Pinpoint the cell where the given text exists, returning its (X, Y) midpoint coordinate. 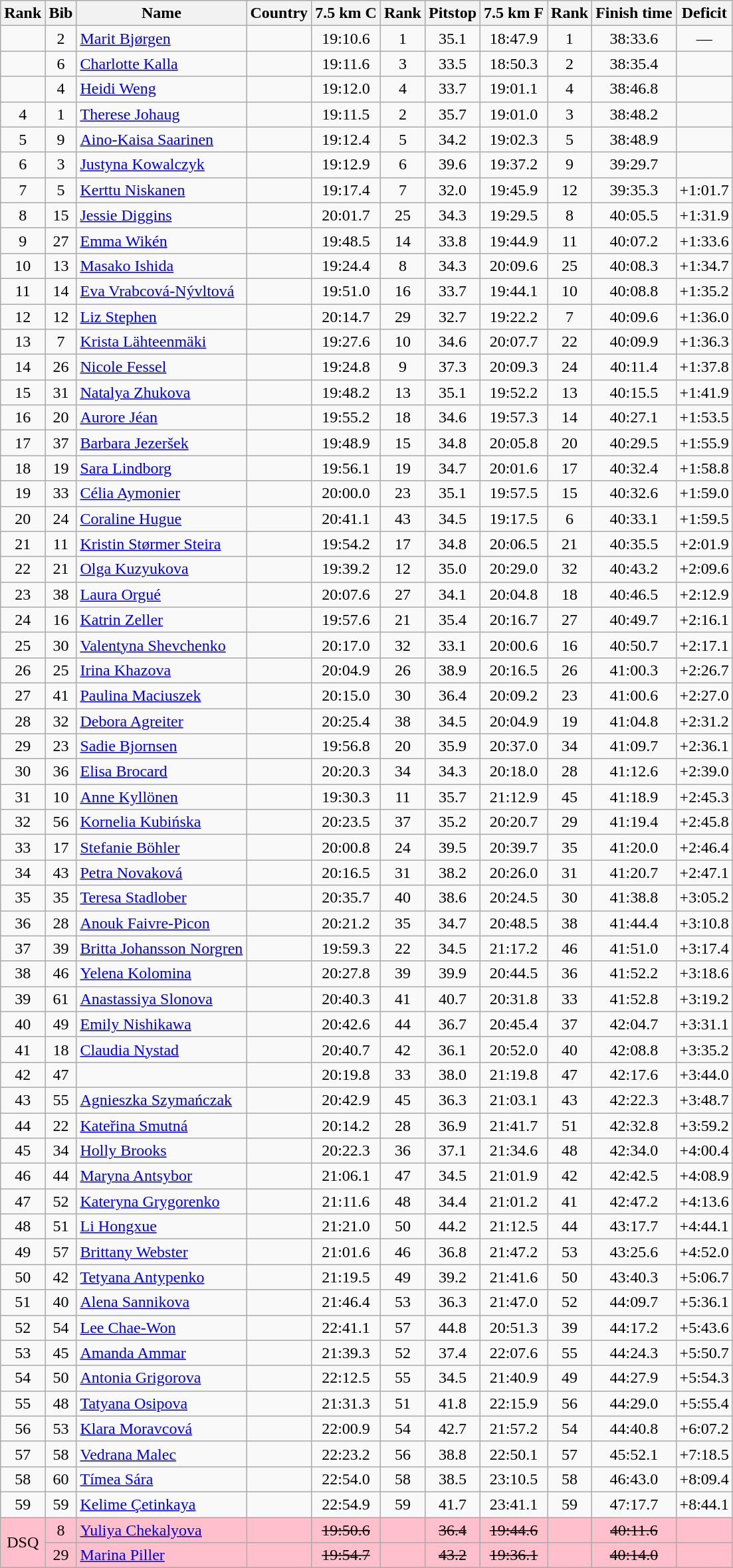
20:20.7 (514, 822)
18:47.9 (514, 39)
42:47.2 (634, 1201)
41:00.3 (634, 670)
41:04.8 (634, 721)
21:12.5 (514, 1227)
21:41.7 (514, 1126)
+3:31.1 (704, 1024)
19:44.1 (514, 291)
20:20.3 (346, 772)
+6:07.2 (704, 1429)
21:57.2 (514, 1429)
40:32.6 (634, 493)
20:16.7 (514, 620)
Emma Wikén (161, 240)
+8:44.1 (704, 1504)
+2:26.7 (704, 670)
42:08.8 (634, 1049)
19:39.2 (346, 569)
20:18.0 (514, 772)
20:23.5 (346, 822)
38.8 (452, 1454)
23:41.1 (514, 1504)
21:47.2 (514, 1252)
20:17.0 (346, 645)
19:54.7 (346, 1555)
21:41.6 (514, 1277)
41:51.0 (634, 948)
19:12.0 (346, 89)
38:33.6 (634, 39)
+2:45.8 (704, 822)
22:15.9 (514, 1403)
Olga Kuzyukova (161, 569)
21:06.1 (346, 1176)
Finish time (634, 13)
43:40.3 (634, 1277)
19:10.6 (346, 39)
46:43.0 (634, 1479)
40:09.6 (634, 317)
+1:41.9 (704, 392)
40:43.2 (634, 569)
20:07.6 (346, 594)
40:33.1 (634, 519)
38:46.8 (634, 89)
40:27.1 (634, 418)
19:30.3 (346, 797)
41:09.7 (634, 746)
43:25.6 (634, 1252)
40:15.5 (634, 392)
35.4 (452, 620)
19:56.8 (346, 746)
39.9 (452, 974)
41.8 (452, 1403)
41:00.6 (634, 695)
Heidi Weng (161, 89)
20:42.9 (346, 1100)
Yelena Kolomina (161, 974)
41:52.2 (634, 974)
19:48.2 (346, 392)
42.7 (452, 1429)
37.4 (452, 1353)
Brittany Webster (161, 1252)
+5:06.7 (704, 1277)
40:11.4 (634, 367)
40:29.5 (634, 443)
38.2 (452, 873)
38:48.9 (634, 139)
+4:08.9 (704, 1176)
22:50.1 (514, 1454)
+2:31.2 (704, 721)
20:40.7 (346, 1049)
33.1 (452, 645)
34.4 (452, 1201)
+4:13.6 (704, 1201)
Jessie Diggins (161, 215)
Li Hongxue (161, 1227)
36.9 (452, 1126)
20:00.8 (346, 847)
20:45.4 (514, 1024)
Liz Stephen (161, 317)
21:34.6 (514, 1151)
Antonia Grigorova (161, 1378)
44:27.9 (634, 1378)
Eva Vrabcová-Nývltová (161, 291)
+1:59.5 (704, 519)
20:00.6 (514, 645)
40:09.9 (634, 342)
+3:17.4 (704, 948)
38.9 (452, 670)
DSQ (23, 1542)
42:32.8 (634, 1126)
41:20.7 (634, 873)
Aurore Jéan (161, 418)
19:01.1 (514, 89)
20:00.0 (346, 493)
38.5 (452, 1479)
Emily Nishikawa (161, 1024)
19:57.3 (514, 418)
19:48.5 (346, 240)
+5:54.3 (704, 1378)
+1:55.9 (704, 443)
22:54.0 (346, 1479)
20:01.6 (514, 468)
42:17.6 (634, 1075)
Coraline Hugue (161, 519)
43.2 (452, 1555)
42:22.3 (634, 1100)
38:48.2 (634, 114)
20:15.0 (346, 695)
Holly Brooks (161, 1151)
Katrin Zeller (161, 620)
19:17.5 (514, 519)
21:01.6 (346, 1252)
Stefanie Böhler (161, 847)
40:50.7 (634, 645)
+5:50.7 (704, 1353)
47:17.7 (634, 1504)
+2:45.3 (704, 797)
+4:00.4 (704, 1151)
19:45.9 (514, 190)
+2:01.9 (704, 544)
+1:36.0 (704, 317)
32.7 (452, 317)
Therese Johaug (161, 114)
Natalya Zhukova (161, 392)
22:12.5 (346, 1378)
21:17.2 (514, 948)
19:22.2 (514, 317)
20:41.1 (346, 519)
18:50.3 (514, 64)
22:41.1 (346, 1328)
21:46.4 (346, 1302)
41:52.8 (634, 999)
40:08.8 (634, 291)
+2:16.1 (704, 620)
19:12.9 (346, 165)
+4:44.1 (704, 1227)
19:54.2 (346, 544)
34.2 (452, 139)
44:17.2 (634, 1328)
32.0 (452, 190)
40:49.7 (634, 620)
21:21.0 (346, 1227)
— (704, 39)
19:50.6 (346, 1529)
40.7 (452, 999)
39:35.3 (634, 190)
Maryna Antsybor (161, 1176)
20:01.7 (346, 215)
19:55.2 (346, 418)
19:57.6 (346, 620)
33.8 (452, 240)
40:07.2 (634, 240)
19:57.5 (514, 493)
Barbara Jezeršek (161, 443)
Britta Johansson Norgren (161, 948)
+3:59.2 (704, 1126)
19:51.0 (346, 291)
20:48.5 (514, 923)
+1:37.8 (704, 367)
+1:34.7 (704, 266)
+3:19.2 (704, 999)
41:44.4 (634, 923)
+1:31.9 (704, 215)
43:17.7 (634, 1227)
+1:36.3 (704, 342)
Name (161, 13)
36.1 (452, 1049)
+3:35.2 (704, 1049)
20:31.8 (514, 999)
+2:09.6 (704, 569)
39.2 (452, 1277)
44:29.0 (634, 1403)
20:52.0 (514, 1049)
19:11.6 (346, 64)
39.5 (452, 847)
Justyna Kowalczyk (161, 165)
Agnieszka Szymańczak (161, 1100)
Bib (61, 13)
Amanda Ammar (161, 1353)
+1:33.6 (704, 240)
Pitstop (452, 13)
Irina Khazova (161, 670)
41:18.9 (634, 797)
44:24.3 (634, 1353)
19:37.2 (514, 165)
+5:43.6 (704, 1328)
Anne Kyllönen (161, 797)
+2:46.4 (704, 847)
+2:39.0 (704, 772)
20:04.8 (514, 594)
+1:35.2 (704, 291)
Valentyna Shevchenko (161, 645)
Tímea Sára (161, 1479)
40:35.5 (634, 544)
19:01.0 (514, 114)
Kristin Størmer Steira (161, 544)
20:35.7 (346, 898)
Klara Moravcová (161, 1429)
40:46.5 (634, 594)
19:44.6 (514, 1529)
20:09.3 (514, 367)
21:39.3 (346, 1353)
Petra Novaková (161, 873)
+3:44.0 (704, 1075)
39.6 (452, 165)
21:11.6 (346, 1201)
19:44.9 (514, 240)
36.8 (452, 1252)
20:24.5 (514, 898)
40:32.4 (634, 468)
38.6 (452, 898)
Kateryna Grygorenko (161, 1201)
19:36.1 (514, 1555)
20:29.0 (514, 569)
Kateřina Smutná (161, 1126)
19:24.4 (346, 266)
21:31.3 (346, 1403)
39:29.7 (634, 165)
20:09.6 (514, 266)
+2:27.0 (704, 695)
Elisa Brocard (161, 772)
+7:18.5 (704, 1454)
19:02.3 (514, 139)
35.2 (452, 822)
20:39.7 (514, 847)
Debora Agreiter (161, 721)
22:07.6 (514, 1353)
+1:58.8 (704, 468)
Krista Lähteenmäki (161, 342)
+2:47.1 (704, 873)
Kerttu Niskanen (161, 190)
23:10.5 (514, 1479)
41.7 (452, 1504)
21:12.9 (514, 797)
20:26.0 (514, 873)
42:04.7 (634, 1024)
20:37.0 (514, 746)
Marina Piller (161, 1555)
+1:53.5 (704, 418)
45:52.1 (634, 1454)
19:48.9 (346, 443)
+3:48.7 (704, 1100)
38.0 (452, 1075)
Anouk Faivre-Picon (161, 923)
+2:12.9 (704, 594)
20:14.7 (346, 317)
20:06.5 (514, 544)
Paulina Maciuszek (161, 695)
21:01.9 (514, 1176)
19:12.4 (346, 139)
Marit Bjørgen (161, 39)
21:01.2 (514, 1201)
44:40.8 (634, 1429)
Laura Orgué (161, 594)
20:51.3 (514, 1328)
+3:05.2 (704, 898)
Yuliya Chekalyova (161, 1529)
Kornelia Kubińska (161, 822)
Masako Ishida (161, 266)
37.3 (452, 367)
61 (61, 999)
42:34.0 (634, 1151)
Charlotte Kalla (161, 64)
+2:36.1 (704, 746)
7.5 km C (346, 13)
Vedrana Malec (161, 1454)
Deficit (704, 13)
40:05.5 (634, 215)
21:19.5 (346, 1277)
+2:17.1 (704, 645)
19:11.5 (346, 114)
33.5 (452, 64)
20:25.4 (346, 721)
20:44.5 (514, 974)
19:56.1 (346, 468)
21:40.9 (514, 1378)
+4:52.0 (704, 1252)
Aino-Kaisa Saarinen (161, 139)
+1:01.7 (704, 190)
19:52.2 (514, 392)
20:42.6 (346, 1024)
41:19.4 (634, 822)
20:07.7 (514, 342)
37.1 (452, 1151)
+5:36.1 (704, 1302)
20:27.8 (346, 974)
20:14.2 (346, 1126)
+8:09.4 (704, 1479)
20:19.8 (346, 1075)
44.8 (452, 1328)
40:14.0 (634, 1555)
44:09.7 (634, 1302)
22:54.9 (346, 1504)
21:19.8 (514, 1075)
Tetyana Antypenko (161, 1277)
20:22.3 (346, 1151)
+3:10.8 (704, 923)
20:40.3 (346, 999)
Célia Aymonier (161, 493)
Alena Sannikova (161, 1302)
35.9 (452, 746)
19:17.4 (346, 190)
Sara Lindborg (161, 468)
20:21.2 (346, 923)
Tatyana Osipova (161, 1403)
+5:55.4 (704, 1403)
42:42.5 (634, 1176)
34.1 (452, 594)
+1:59.0 (704, 493)
Teresa Stadlober (161, 898)
Nicole Fessel (161, 367)
22:23.2 (346, 1454)
22:00.9 (346, 1429)
19:24.8 (346, 367)
Sadie Bjornsen (161, 746)
Lee Chae-Won (161, 1328)
Country (279, 13)
20:09.2 (514, 695)
35.0 (452, 569)
40:11.6 (634, 1529)
36.7 (452, 1024)
38:35.4 (634, 64)
40:08.3 (634, 266)
41:12.6 (634, 772)
19:59.3 (346, 948)
21:03.1 (514, 1100)
21:47.0 (514, 1302)
Kelime Çetinkaya (161, 1504)
19:29.5 (514, 215)
19:27.6 (346, 342)
7.5 km F (514, 13)
44.2 (452, 1227)
Claudia Nystad (161, 1049)
Anastassiya Slonova (161, 999)
60 (61, 1479)
+3:18.6 (704, 974)
41:38.8 (634, 898)
41:20.0 (634, 847)
20:05.8 (514, 443)
